Capture the cell that displays the provided text and extract its [x, y] central coordinate. 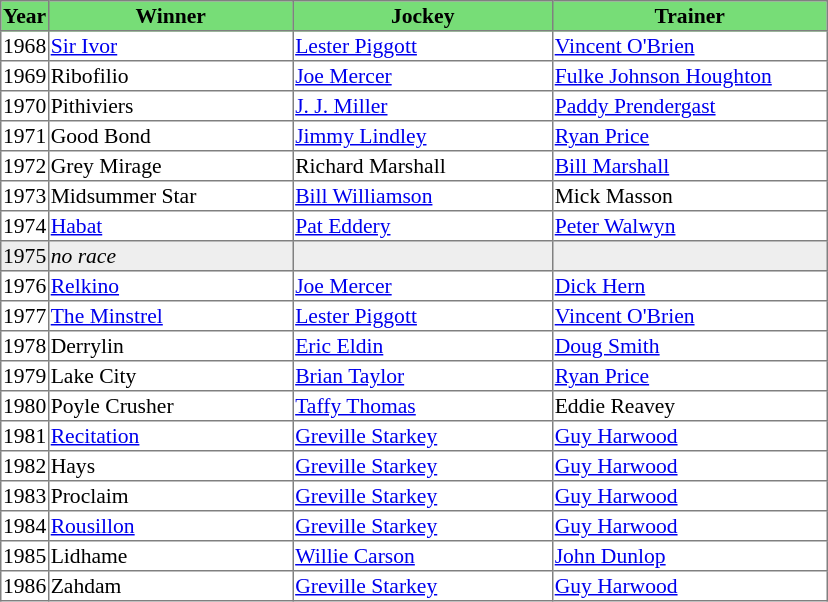
Relkino [170, 286]
Ribofilio [170, 76]
1983 [25, 496]
Peter Walwyn [689, 226]
Richard Marshall [423, 166]
1970 [25, 106]
1972 [25, 166]
Year [25, 16]
Rousillon [170, 526]
1981 [25, 436]
Zahdam [170, 586]
Good Bond [170, 136]
Habat [170, 226]
Taffy Thomas [423, 406]
1969 [25, 76]
Hays [170, 466]
Pat Eddery [423, 226]
1971 [25, 136]
Winner [170, 16]
Recitation [170, 436]
Lidhame [170, 556]
1975 [25, 256]
Eric Eldin [423, 346]
1979 [25, 376]
Bill Marshall [689, 166]
1977 [25, 316]
Eddie Reavey [689, 406]
Pithiviers [170, 106]
Dick Hern [689, 286]
1974 [25, 226]
Mick Masson [689, 196]
Sir Ivor [170, 46]
Derrylin [170, 346]
1978 [25, 346]
1973 [25, 196]
Brian Taylor [423, 376]
John Dunlop [689, 556]
1985 [25, 556]
1968 [25, 46]
Jimmy Lindley [423, 136]
Lake City [170, 376]
J. J. Miller [423, 106]
Paddy Prendergast [689, 106]
Jockey [423, 16]
Bill Williamson [423, 196]
1980 [25, 406]
Midsummer Star [170, 196]
1986 [25, 586]
Poyle Crusher [170, 406]
Willie Carson [423, 556]
1976 [25, 286]
Doug Smith [689, 346]
The Minstrel [170, 316]
no race [170, 256]
Fulke Johnson Houghton [689, 76]
1982 [25, 466]
Grey Mirage [170, 166]
Trainer [689, 16]
Proclaim [170, 496]
1984 [25, 526]
